Identify which cell holds the provided text, then report its (X, Y) central coordinate. 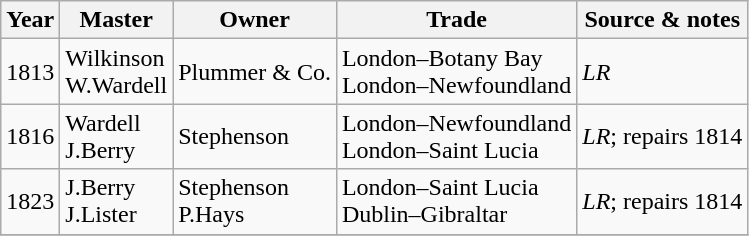
StephensonP.Hays (255, 202)
J.BerryJ.Lister (116, 202)
LR (662, 72)
WilkinsonW.Wardell (116, 72)
1816 (30, 136)
1813 (30, 72)
WardellJ.Berry (116, 136)
London–Botany BayLondon–Newfoundland (456, 72)
Year (30, 20)
Master (116, 20)
1823 (30, 202)
Plummer & Co. (255, 72)
Stephenson (255, 136)
London–NewfoundlandLondon–Saint Lucia (456, 136)
Source & notes (662, 20)
Trade (456, 20)
London–Saint LuciaDublin–Gibraltar (456, 202)
Owner (255, 20)
